Pinpoint the cell where the given text exists, returning its [x, y] midpoint coordinate. 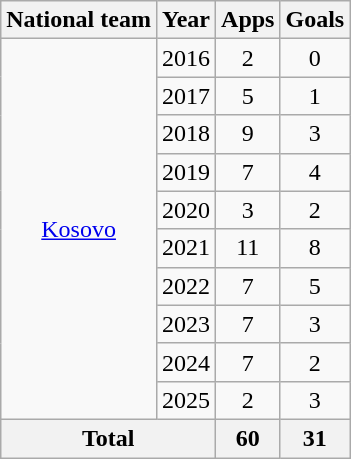
4 [315, 172]
Goals [315, 20]
Apps [248, 20]
2019 [186, 172]
Kosovo [79, 230]
11 [248, 248]
8 [315, 248]
Year [186, 20]
2021 [186, 248]
60 [248, 438]
2018 [186, 134]
2017 [186, 96]
0 [315, 58]
31 [315, 438]
2022 [186, 286]
National team [79, 20]
1 [315, 96]
2016 [186, 58]
2024 [186, 362]
2023 [186, 324]
9 [248, 134]
Total [108, 438]
2020 [186, 210]
2025 [186, 400]
